Extract the [X, Y] coordinate from the center of the cell holding the provided text.  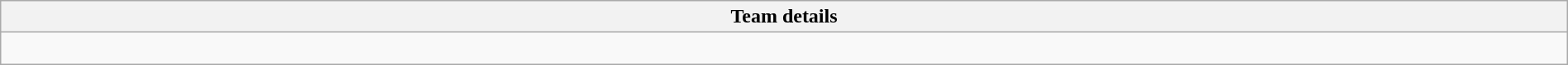
Team details [784, 17]
